Locate the cell with the specified text and output its [X, Y] center coordinate. 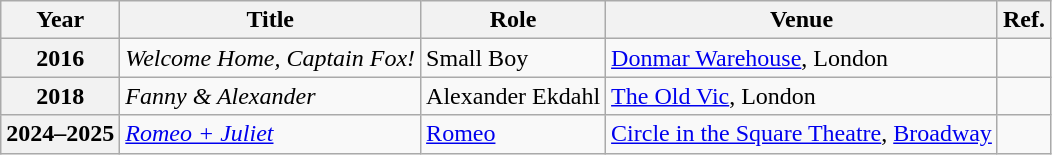
2016 [60, 58]
Fanny & Alexander [270, 96]
The Old Vic, London [802, 96]
Title [270, 20]
Small Boy [514, 58]
Circle in the Square Theatre, Broadway [802, 134]
Ref. [1024, 20]
Alexander Ekdahl [514, 96]
Role [514, 20]
Donmar Warehouse, London [802, 58]
Year [60, 20]
Romeo [514, 134]
Venue [802, 20]
2018 [60, 96]
2024–2025 [60, 134]
Welcome Home, Captain Fox! [270, 58]
Romeo + Juliet [270, 134]
